From the cell containing the given text, extract its center point as (X, Y) coordinate. 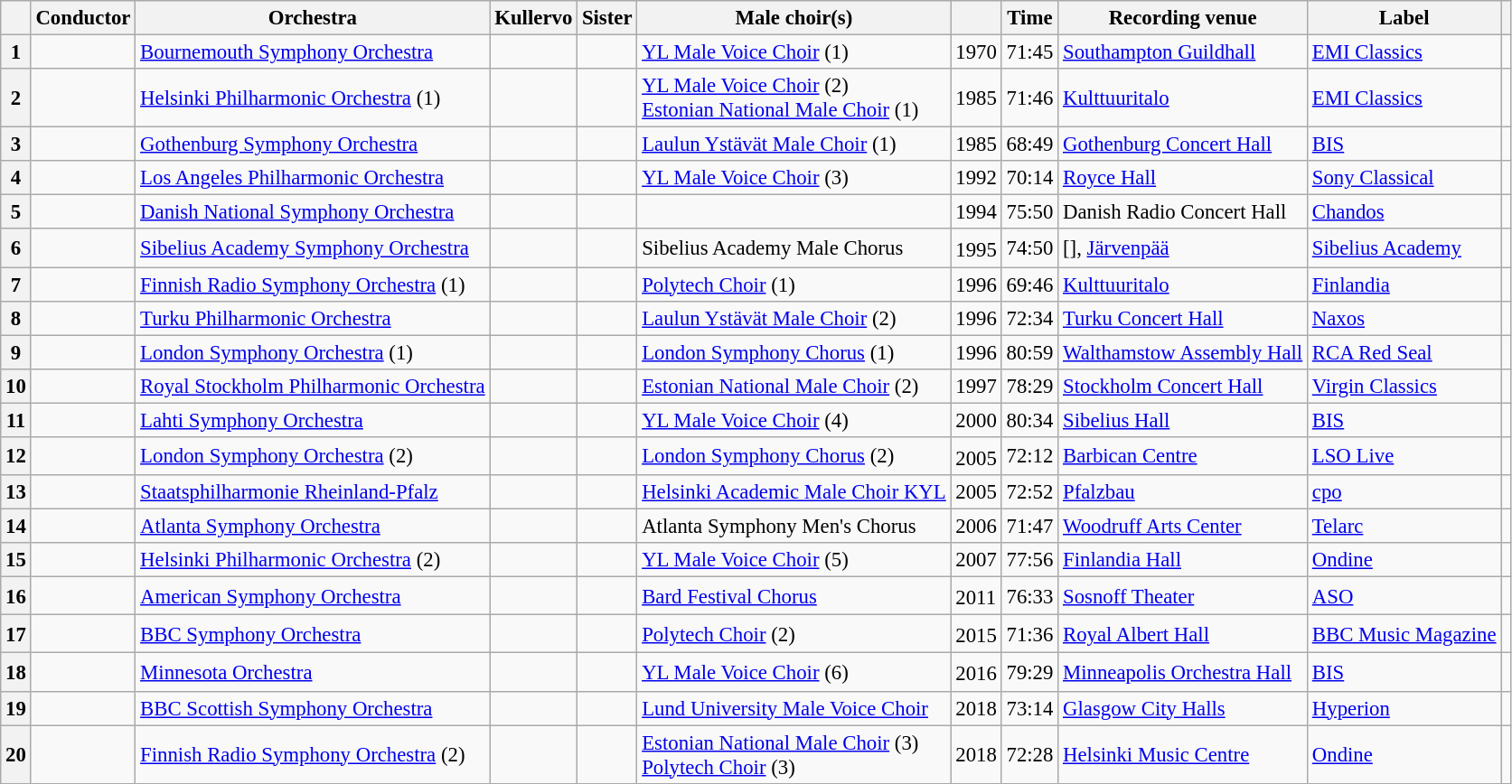
Polytech Choir (2) (794, 634)
BBC Music Magazine (1404, 634)
Lahti Symphony Orchestra (313, 420)
Sibelius Academy Symphony Orchestra (313, 248)
Virgin Classics (1404, 386)
69:46 (1030, 285)
London Symphony Orchestra (1) (313, 352)
YL Male Voice Choir (3) (794, 178)
Chandos (1404, 212)
Label (1404, 18)
8 (16, 318)
Telarc (1404, 526)
Estonian National Male Choir (2) (794, 386)
Turku Philharmonic Orchestra (313, 318)
cpo (1404, 492)
Sosnoff Theater (1183, 596)
Finnish Radio Symphony Orchestra (1) (313, 285)
Finnish Radio Symphony Orchestra (2) (313, 755)
Laulun Ystävät Male Choir (1) (794, 145)
Helsinki Philharmonic Orchestra (1) (313, 98)
Orchestra (313, 18)
Los Angeles Philharmonic Orchestra (313, 178)
17 (16, 634)
80:59 (1030, 352)
13 (16, 492)
Sibelius Hall (1183, 420)
72:52 (1030, 492)
71:47 (1030, 526)
YL Male Voice Choir (5) (794, 560)
4 (16, 178)
6 (16, 248)
11 (16, 420)
74:50 (1030, 248)
Walthamstow Assembly Hall (1183, 352)
Royal Albert Hall (1183, 634)
Recording venue (1183, 18)
1994 (976, 212)
Minnesota Orchestra (313, 672)
Barbican Centre (1183, 456)
Estonian National Male Choir (3)Polytech Choir (3) (794, 755)
2016 (976, 672)
2000 (976, 420)
9 (16, 352)
15 (16, 560)
Gothenburg Concert Hall (1183, 145)
10 (16, 386)
68:49 (1030, 145)
75:50 (1030, 212)
Royce Hall (1183, 178)
BBC Symphony Orchestra (313, 634)
2011 (976, 596)
7 (16, 285)
1997 (976, 386)
Royal Stockholm Philharmonic Orchestra (313, 386)
76:33 (1030, 596)
Staatsphilharmonie Rheinland-Pfalz (313, 492)
1970 (976, 52)
1992 (976, 178)
YL Male Voice Choir (6) (794, 672)
Finlandia (1404, 285)
14 (16, 526)
Polytech Choir (1) (794, 285)
Bournemouth Symphony Orchestra (313, 52)
Atlanta Symphony Orchestra (313, 526)
American Symphony Orchestra (313, 596)
72:34 (1030, 318)
Atlanta Symphony Men's Chorus (794, 526)
Naxos (1404, 318)
Male choir(s) (794, 18)
Glasgow City Halls (1183, 708)
YL Male Voice Choir (2)Estonian National Male Choir (1) (794, 98)
Sibelius Academy (1404, 248)
Helsinki Philharmonic Orchestra (2) (313, 560)
2015 (976, 634)
1995 (976, 248)
Helsinki Academic Male Choir KYL (794, 492)
Finlandia Hall (1183, 560)
London Symphony Orchestra (2) (313, 456)
73:14 (1030, 708)
Sister (607, 18)
RCA Red Seal (1404, 352)
Minneapolis Orchestra Hall (1183, 672)
Sibelius Academy Male Chorus (794, 248)
Kullervo (533, 18)
YL Male Voice Choir (1) (794, 52)
78:29 (1030, 386)
12 (16, 456)
Hyperion (1404, 708)
YL Male Voice Choir (4) (794, 420)
Danish National Symphony Orchestra (313, 212)
Sony Classical (1404, 178)
72:28 (1030, 755)
1 (16, 52)
Time (1030, 18)
71:36 (1030, 634)
16 (16, 596)
Woodruff Arts Center (1183, 526)
71:45 (1030, 52)
Southampton Guildhall (1183, 52)
2006 (976, 526)
LSO Live (1404, 456)
5 (16, 212)
Stockholm Concert Hall (1183, 386)
ASO (1404, 596)
Lund University Male Voice Choir (794, 708)
71:46 (1030, 98)
2 (16, 98)
20 (16, 755)
77:56 (1030, 560)
[], Järvenpää (1183, 248)
70:14 (1030, 178)
Gothenburg Symphony Orchestra (313, 145)
Helsinki Music Centre (1183, 755)
19 (16, 708)
London Symphony Chorus (2) (794, 456)
Laulun Ystävät Male Choir (2) (794, 318)
18 (16, 672)
London Symphony Chorus (1) (794, 352)
Danish Radio Concert Hall (1183, 212)
Conductor (83, 18)
3 (16, 145)
72:12 (1030, 456)
Bard Festival Chorus (794, 596)
79:29 (1030, 672)
Turku Concert Hall (1183, 318)
BBC Scottish Symphony Orchestra (313, 708)
2007 (976, 560)
Pfalzbau (1183, 492)
80:34 (1030, 420)
